Identify which cell holds the provided text, then report its [X, Y] central coordinate. 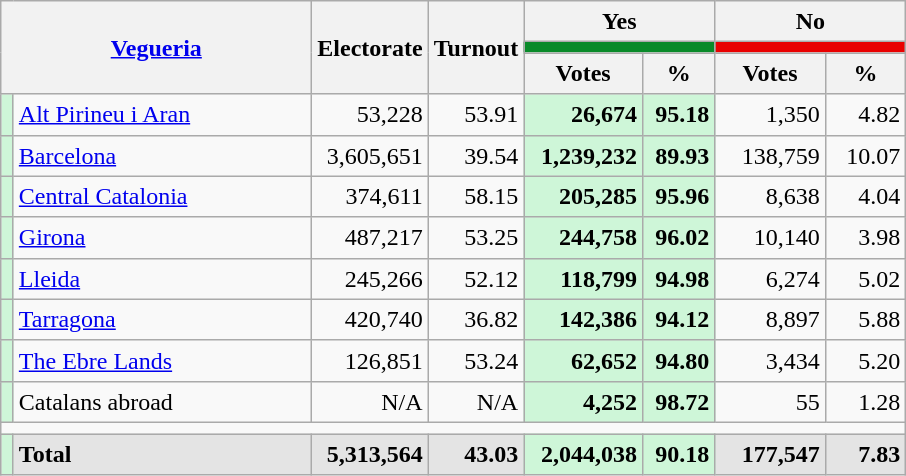
53.91 [476, 114]
55 [770, 402]
No [810, 22]
Barcelona [162, 156]
Catalans abroad [162, 402]
5.20 [866, 360]
2,044,038 [584, 454]
94.12 [679, 320]
94.80 [679, 360]
5.88 [866, 320]
374,611 [370, 196]
8,638 [770, 196]
3.98 [866, 238]
Lleida [162, 278]
Tarragona [162, 320]
10.07 [866, 156]
118,799 [584, 278]
95.96 [679, 196]
245,266 [370, 278]
Alt Pirineu i Aran [162, 114]
4,252 [584, 402]
53,228 [370, 114]
1.28 [866, 402]
1,350 [770, 114]
94.98 [679, 278]
244,758 [584, 238]
3,605,651 [370, 156]
10,140 [770, 238]
90.18 [679, 454]
142,386 [584, 320]
Total [162, 454]
36.82 [476, 320]
487,217 [370, 238]
4.82 [866, 114]
8,897 [770, 320]
7.83 [866, 454]
3,434 [770, 360]
58.15 [476, 196]
5,313,564 [370, 454]
1,239,232 [584, 156]
Central Catalonia [162, 196]
Yes [620, 22]
98.72 [679, 402]
Electorate [370, 48]
95.18 [679, 114]
52.12 [476, 278]
177,547 [770, 454]
The Ebre Lands [162, 360]
6,274 [770, 278]
Vegueria [156, 48]
205,285 [584, 196]
96.02 [679, 238]
53.24 [476, 360]
53.25 [476, 238]
62,652 [584, 360]
126,851 [370, 360]
420,740 [370, 320]
43.03 [476, 454]
89.93 [679, 156]
138,759 [770, 156]
4.04 [866, 196]
26,674 [584, 114]
5.02 [866, 278]
39.54 [476, 156]
Girona [162, 238]
Turnout [476, 48]
